Provide the [x, y] coordinate of the cell's center where the given text is located.  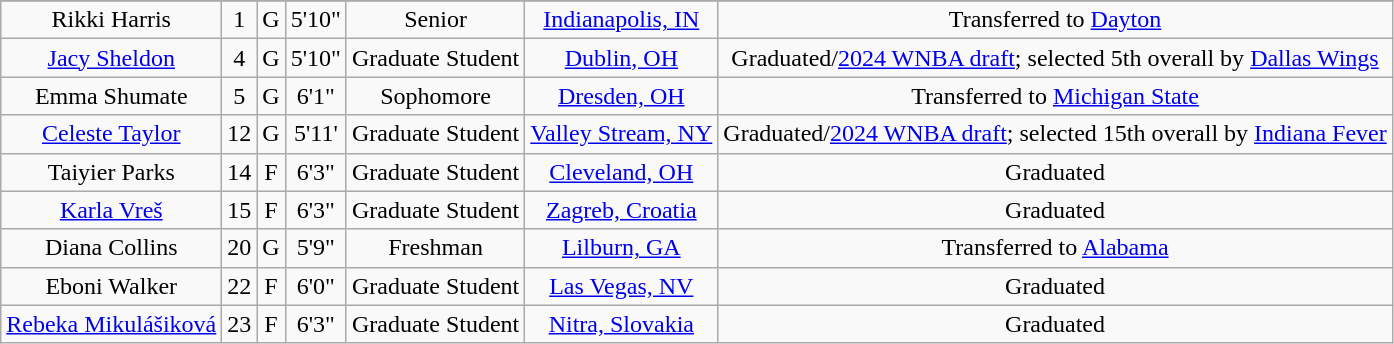
Karla Vreš [112, 210]
Freshman [435, 248]
Dresden, OH [622, 96]
Sophomore [435, 96]
Taiyier Parks [112, 172]
Las Vegas, NV [622, 286]
Jacy Sheldon [112, 58]
Graduated/2024 WNBA draft; selected 15th overall by Indiana Fever [1055, 134]
Dublin, OH [622, 58]
Cleveland, OH [622, 172]
20 [240, 248]
Lilburn, GA [622, 248]
Celeste Taylor [112, 134]
Rikki Harris [112, 20]
Transferred to Michigan State [1055, 96]
Rebeka Mikulášiková [112, 324]
Indianapolis, IN [622, 20]
Nitra, Slovakia [622, 324]
Diana Collins [112, 248]
Transferred to Dayton [1055, 20]
Zagreb, Croatia [622, 210]
Valley Stream, NY [622, 134]
12 [240, 134]
Graduated/2024 WNBA draft; selected 5th overall by Dallas Wings [1055, 58]
5'9" [316, 248]
14 [240, 172]
6'1" [316, 96]
15 [240, 210]
Senior [435, 20]
Emma Shumate [112, 96]
6'0" [316, 286]
22 [240, 286]
4 [240, 58]
1 [240, 20]
Eboni Walker [112, 286]
5 [240, 96]
5'11' [316, 134]
Transferred to Alabama [1055, 248]
23 [240, 324]
